Capture the cell that displays the provided text and extract its [x, y] central coordinate. 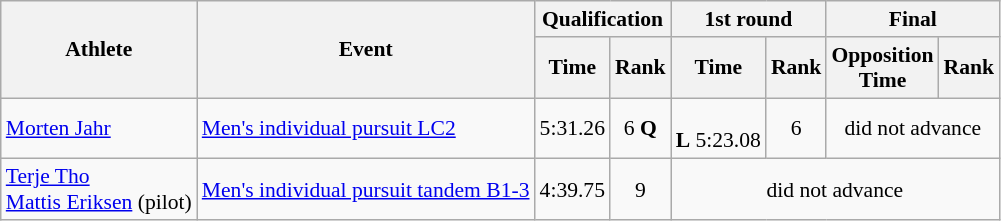
L 5:23.08 [718, 128]
Men's individual pursuit LC2 [366, 128]
OppositionTime [882, 68]
4:39.75 [572, 190]
6 [796, 128]
Morten Jahr [99, 128]
Men's individual pursuit tandem B1-3 [366, 190]
Qualification [603, 19]
6 Q [640, 128]
Terje Tho Mattis Eriksen (pilot) [99, 190]
Final [912, 19]
5:31.26 [572, 128]
1st round [749, 19]
Athlete [99, 50]
Event [366, 50]
9 [640, 190]
